Output the (x, y) coordinate of the center of the cell containing the given text.  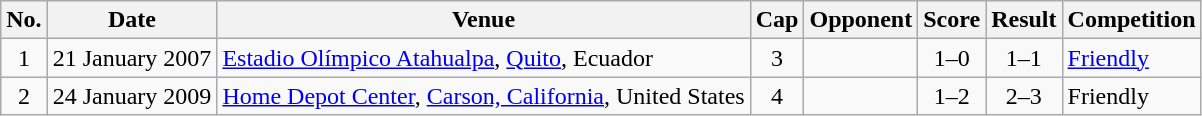
1 (24, 58)
Cap (777, 20)
Estadio Olímpico Atahualpa, Quito, Ecuador (484, 58)
24 January 2009 (132, 96)
3 (777, 58)
2 (24, 96)
Date (132, 20)
4 (777, 96)
1–0 (952, 58)
1–2 (952, 96)
No. (24, 20)
2–3 (1024, 96)
21 January 2007 (132, 58)
Competition (1132, 20)
1–1 (1024, 58)
Result (1024, 20)
Home Depot Center, Carson, California, United States (484, 96)
Score (952, 20)
Venue (484, 20)
Opponent (861, 20)
